Locate the cell with the specified text and output its (x, y) center coordinate. 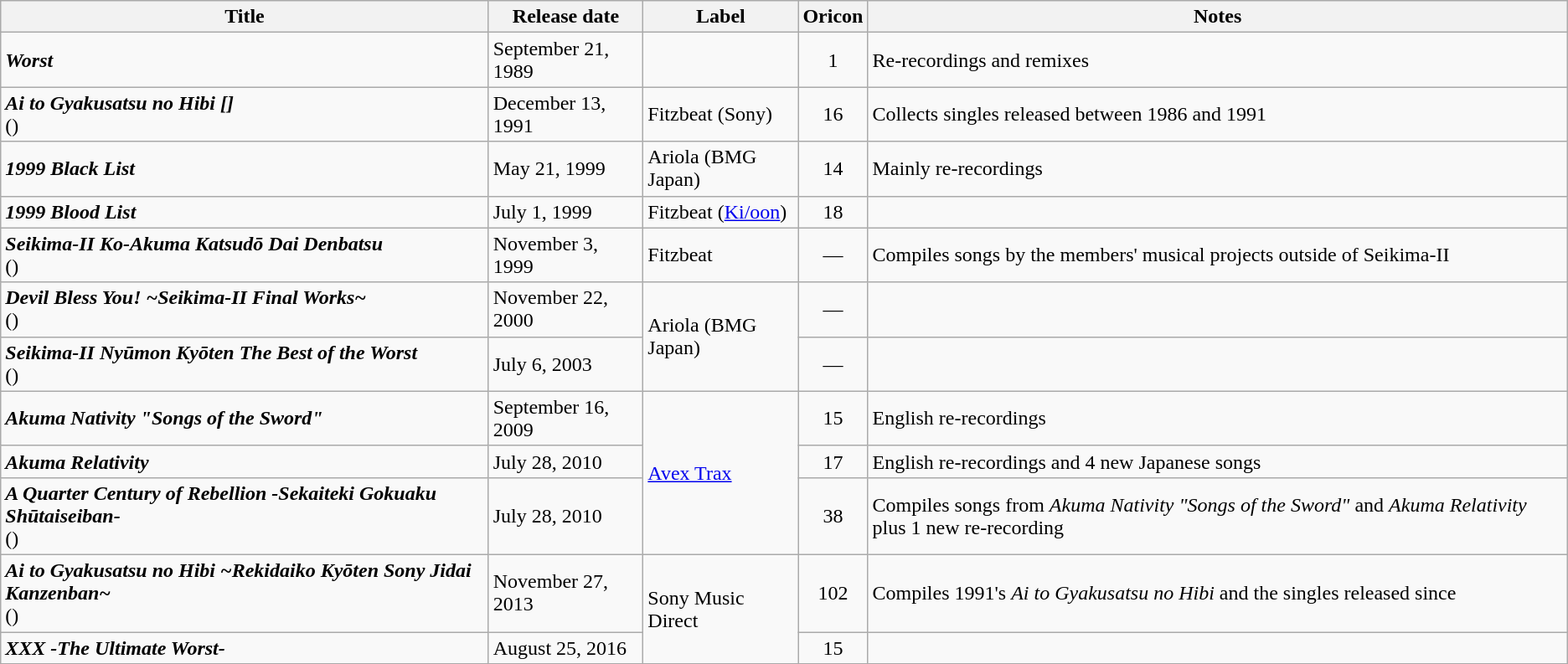
Mainly re-recordings (1218, 169)
Notes (1218, 17)
Release date (566, 17)
December 13, 1991 (566, 114)
17 (833, 461)
38 (833, 516)
November 27, 2013 (566, 593)
Devil Bless You! ~Seikima-II Final Works~() (245, 310)
August 25, 2016 (566, 647)
Label (720, 17)
XXX -The Ultimate Worst- (245, 647)
Re-recordings and remixes (1218, 60)
Worst (245, 60)
English re-recordings (1218, 419)
Sony Music Direct (720, 609)
November 22, 2000 (566, 310)
July 6, 2003 (566, 363)
Fitzbeat (Ki/oon) (720, 212)
Seikima-II Ko-Akuma Katsudō Dai Denbatsu() (245, 255)
1 (833, 60)
Fitzbeat (Sony) (720, 114)
Ai to Gyakusatsu no Hibi []() (245, 114)
Fitzbeat (720, 255)
Title (245, 17)
July 1, 1999 (566, 212)
Akuma Nativity "Songs of the Sword" (245, 419)
1999 Blood List (245, 212)
Collects singles released between 1986 and 1991 (1218, 114)
May 21, 1999 (566, 169)
Oricon (833, 17)
Ai to Gyakusatsu no Hibi ~Rekidaiko Kyōten Sony Jidai Kanzenban~() (245, 593)
November 3, 1999 (566, 255)
Compiles songs from Akuma Nativity "Songs of the Sword" and Akuma Relativity plus 1 new re-recording (1218, 516)
September 21, 1989 (566, 60)
Seikima-II Nyūmon Kyōten The Best of the Worst() (245, 363)
September 16, 2009 (566, 419)
14 (833, 169)
Avex Trax (720, 472)
1999 Black List (245, 169)
Compiles songs by the members' musical projects outside of Seikima-II (1218, 255)
102 (833, 593)
18 (833, 212)
16 (833, 114)
Akuma Relativity (245, 461)
Compiles 1991's Ai to Gyakusatsu no Hibi and the singles released since (1218, 593)
English re-recordings and 4 new Japanese songs (1218, 461)
A Quarter Century of Rebellion -Sekaiteki Gokuaku Shūtaiseiban-() (245, 516)
